Find where the given text appears and provide that cell's center as (x, y) coordinate. 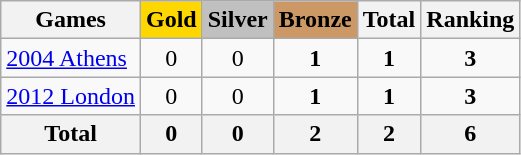
Gold (171, 20)
Games (71, 20)
6 (470, 134)
2004 Athens (71, 58)
Ranking (470, 20)
Silver (238, 20)
Bronze (315, 20)
2012 London (71, 96)
